Locate the cell with the specified text and output its (x, y) center coordinate. 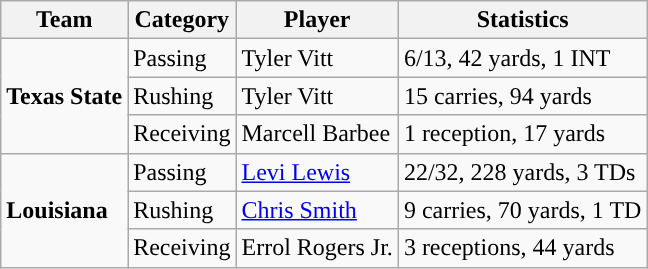
Levi Lewis (317, 172)
1 reception, 17 yards (522, 134)
6/13, 42 yards, 1 INT (522, 58)
3 receptions, 44 yards (522, 248)
Player (317, 20)
Category (182, 20)
Chris Smith (317, 210)
Texas State (64, 96)
Marcell Barbee (317, 134)
Statistics (522, 20)
15 carries, 94 yards (522, 96)
9 carries, 70 yards, 1 TD (522, 210)
Team (64, 20)
Errol Rogers Jr. (317, 248)
22/32, 228 yards, 3 TDs (522, 172)
Louisiana (64, 210)
